Capture the cell that displays the provided text and extract its (x, y) central coordinate. 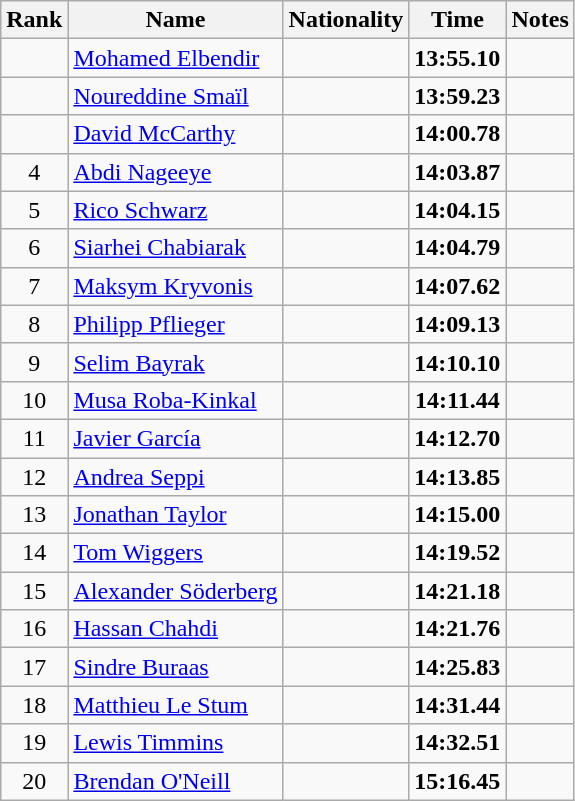
14:12.70 (458, 438)
Rank (34, 20)
17 (34, 667)
14:25.83 (458, 667)
13 (34, 515)
14:10.10 (458, 362)
Lewis Timmins (176, 743)
Notes (540, 20)
14:07.62 (458, 286)
Tom Wiggers (176, 553)
5 (34, 210)
Jonathan Taylor (176, 515)
10 (34, 400)
Hassan Chahdi (176, 629)
Philipp Pflieger (176, 324)
20 (34, 781)
Selim Bayrak (176, 362)
6 (34, 248)
19 (34, 743)
Maksym Kryvonis (176, 286)
David McCarthy (176, 134)
Nationality (346, 20)
14:04.79 (458, 248)
4 (34, 172)
15:16.45 (458, 781)
18 (34, 705)
8 (34, 324)
Andrea Seppi (176, 477)
14:09.13 (458, 324)
14:00.78 (458, 134)
Musa Roba-Kinkal (176, 400)
Siarhei Chabiarak (176, 248)
Javier García (176, 438)
14:31.44 (458, 705)
Sindre Buraas (176, 667)
16 (34, 629)
Brendan O'Neill (176, 781)
14:21.76 (458, 629)
14:21.18 (458, 591)
Noureddine Smaïl (176, 96)
Alexander Söderberg (176, 591)
14:04.15 (458, 210)
Name (176, 20)
13:59.23 (458, 96)
Abdi Nageeye (176, 172)
Rico Schwarz (176, 210)
14:19.52 (458, 553)
13:55.10 (458, 58)
11 (34, 438)
14:32.51 (458, 743)
7 (34, 286)
14:03.87 (458, 172)
14:13.85 (458, 477)
15 (34, 591)
Matthieu Le Stum (176, 705)
9 (34, 362)
Mohamed Elbendir (176, 58)
14 (34, 553)
Time (458, 20)
12 (34, 477)
14:11.44 (458, 400)
14:15.00 (458, 515)
